Search for the cell housing the specified text and yield its (X, Y) center coordinate. 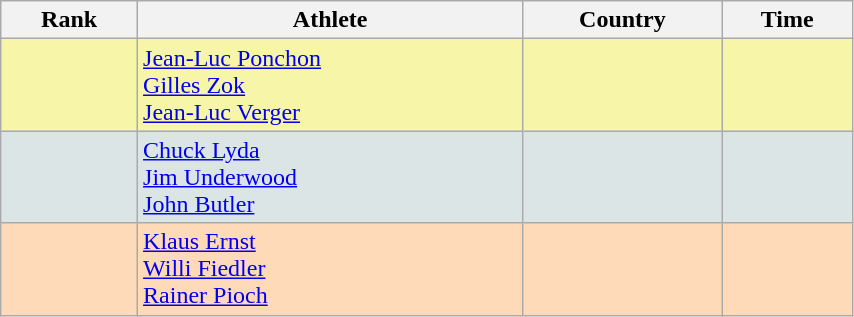
Country (622, 20)
Chuck LydaJim UnderwoodJohn Butler (330, 177)
Rank (70, 20)
Time (787, 20)
Jean-Luc PonchonGilles ZokJean-Luc Verger (330, 85)
Klaus ErnstWilli FiedlerRainer Pioch (330, 269)
Athlete (330, 20)
